Detect which cell encompasses the target text, then output its [X, Y] center coordinate. 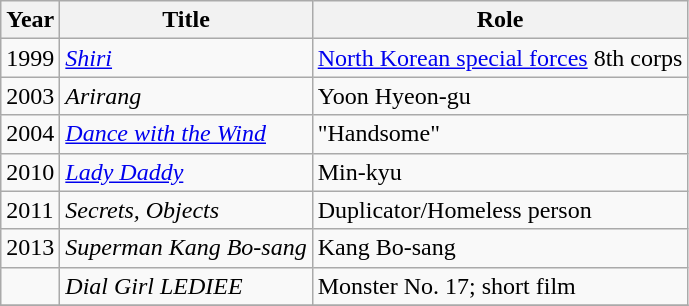
Title [186, 20]
Shiri [186, 58]
Duplicator/Homeless person [500, 210]
2013 [30, 248]
Year [30, 20]
Yoon Hyeon-gu [500, 96]
"Handsome" [500, 134]
Kang Bo-sang [500, 248]
Arirang [186, 96]
2003 [30, 96]
Superman Kang Bo-sang [186, 248]
Dance with the Wind [186, 134]
2010 [30, 172]
2004 [30, 134]
Role [500, 20]
Monster No. 17; short film [500, 286]
1999 [30, 58]
North Korean special forces 8th corps [500, 58]
Secrets, Objects [186, 210]
Min-kyu [500, 172]
Dial Girl LEDIEE [186, 286]
Lady Daddy [186, 172]
2011 [30, 210]
